Identify which cell holds the provided text, then report its (x, y) central coordinate. 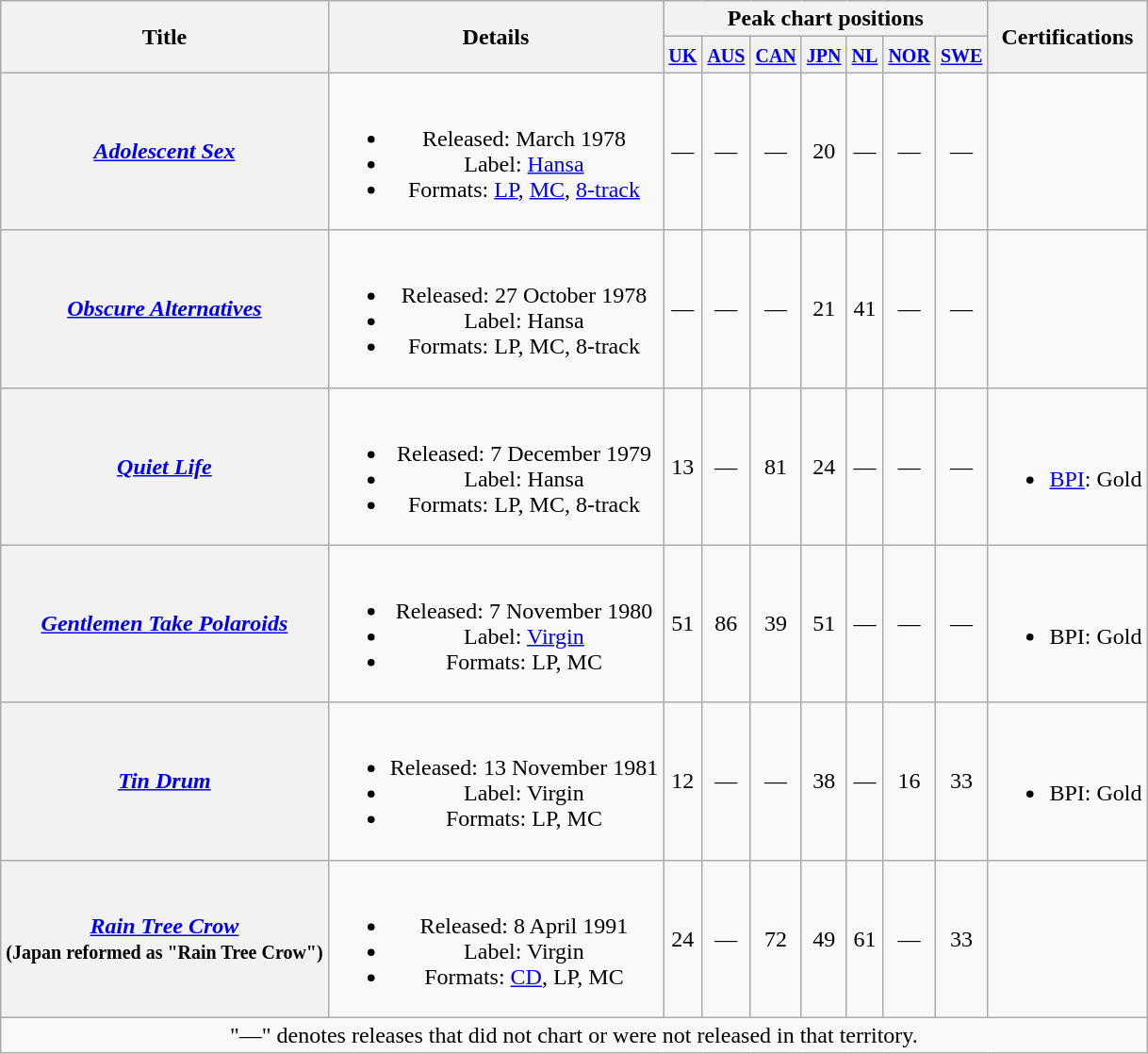
81 (776, 466)
Rain Tree Crow(Japan reformed as "Rain Tree Crow") (164, 939)
Details (496, 37)
Released: March 1978Label: HansaFormats: LP, MC, 8-track (496, 151)
SWE (961, 55)
JPN (824, 55)
Title (164, 37)
21 (824, 309)
38 (824, 781)
13 (682, 466)
Certifications (1067, 37)
Tin Drum (164, 781)
Quiet Life (164, 466)
"—" denotes releases that did not chart or were not released in that territory. (574, 1035)
Released: 7 December 1979Label: HansaFormats: LP, MC, 8-track (496, 466)
Adolescent Sex (164, 151)
Peak chart positions (826, 19)
NOR (910, 55)
12 (682, 781)
72 (776, 939)
Released: 8 April 1991Label: VirginFormats: CD, LP, MC (496, 939)
16 (910, 781)
20 (824, 151)
Released: 7 November 1980Label: VirginFormats: LP, MC (496, 624)
NL (865, 55)
UK (682, 55)
CAN (776, 55)
49 (824, 939)
61 (865, 939)
Released: 27 October 1978Label: HansaFormats: LP, MC, 8-track (496, 309)
Released: 13 November 1981Label: VirginFormats: LP, MC (496, 781)
41 (865, 309)
AUS (726, 55)
Gentlemen Take Polaroids (164, 624)
39 (776, 624)
Obscure Alternatives (164, 309)
86 (726, 624)
